From the cell containing the given text, extract its center point as [X, Y] coordinate. 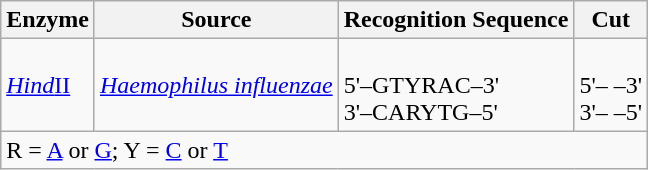
Enzyme [48, 20]
5'– –3' 3'– –5' [611, 85]
Recognition Sequence [456, 20]
HindII [48, 85]
5'–GTYRAC–3' 3'–CARYTG–5' [456, 85]
Haemophilus influenzae [216, 85]
Cut [611, 20]
Source [216, 20]
R = A or G; Y = C or T [324, 150]
